Identify which cell holds the provided text, then report its [X, Y] central coordinate. 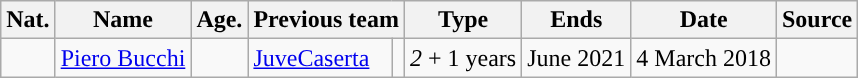
Piero Bucchi [123, 58]
Nat. [28, 20]
June 2021 [576, 58]
Name [123, 20]
2 + 1 years [462, 58]
Date [704, 20]
Source [816, 20]
Ends [576, 20]
Age. [220, 20]
Previous team [326, 20]
Type [462, 20]
4 March 2018 [704, 58]
JuveCaserta [320, 58]
